Output the [X, Y] coordinate of the center of the cell containing the given text.  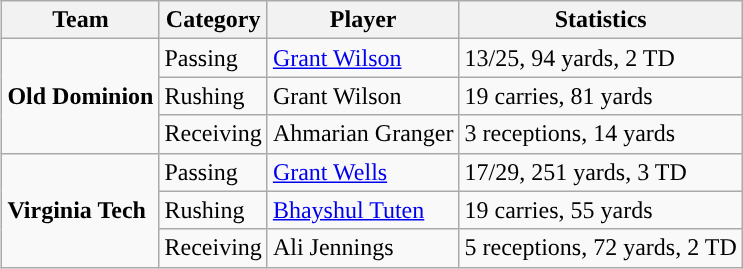
3 receptions, 14 yards [600, 134]
Player [363, 20]
Category [213, 20]
Ali Jennings [363, 248]
Team [80, 20]
Statistics [600, 20]
Bhayshul Tuten [363, 210]
Old Dominion [80, 96]
13/25, 94 yards, 2 TD [600, 58]
Grant Wells [363, 172]
Ahmarian Granger [363, 134]
Virginia Tech [80, 210]
17/29, 251 yards, 3 TD [600, 172]
19 carries, 81 yards [600, 96]
19 carries, 55 yards [600, 210]
5 receptions, 72 yards, 2 TD [600, 248]
